Identify which cell holds the provided text, then report its [X, Y] central coordinate. 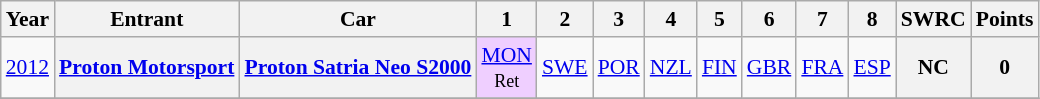
0 [1005, 68]
7 [822, 19]
Proton Satria Neo S2000 [358, 68]
SWE [565, 68]
FIN [720, 68]
4 [671, 19]
POR [619, 68]
Car [358, 19]
GBR [770, 68]
6 [770, 19]
Year [28, 19]
8 [872, 19]
2012 [28, 68]
1 [506, 19]
Entrant [146, 19]
2 [565, 19]
Points [1005, 19]
FRA [822, 68]
Proton Motorsport [146, 68]
MONRet [506, 68]
3 [619, 19]
ESP [872, 68]
SWRC [934, 19]
NZL [671, 68]
NC [934, 68]
5 [720, 19]
